Capture the cell that displays the provided text and extract its (x, y) central coordinate. 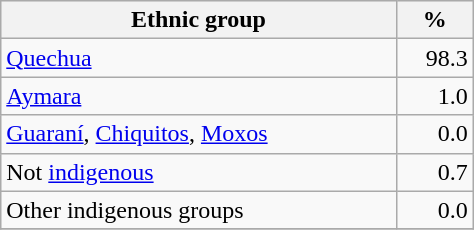
Other indigenous groups (198, 210)
Guaraní, Chiquitos, Moxos (198, 134)
Not indigenous (198, 172)
% (434, 20)
98.3 (434, 58)
0.7 (434, 172)
Ethnic group (198, 20)
Aymara (198, 96)
Quechua (198, 58)
1.0 (434, 96)
